Find where the given text appears and provide that cell's center as [x, y] coordinate. 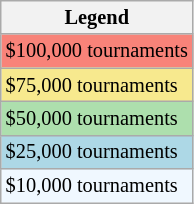
$75,000 tournaments [97, 85]
$50,000 tournaments [97, 118]
$10,000 tournaments [97, 186]
$100,000 tournaments [97, 51]
Legend [97, 17]
$25,000 tournaments [97, 152]
